Capture the cell that displays the provided text and extract its [x, y] central coordinate. 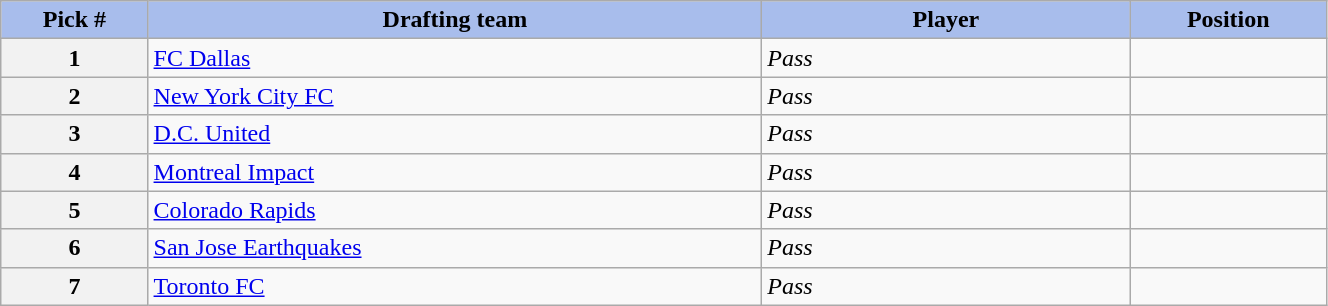
5 [74, 210]
2 [74, 96]
3 [74, 134]
Montreal Impact [455, 172]
San Jose Earthquakes [455, 248]
1 [74, 58]
6 [74, 248]
D.C. United [455, 134]
7 [74, 286]
New York City FC [455, 96]
Pick # [74, 20]
Colorado Rapids [455, 210]
4 [74, 172]
Position [1228, 20]
Drafting team [455, 20]
FC Dallas [455, 58]
Toronto FC [455, 286]
Player [946, 20]
